For the text-containing cell, return its midpoint in [x, y] coordinate format. 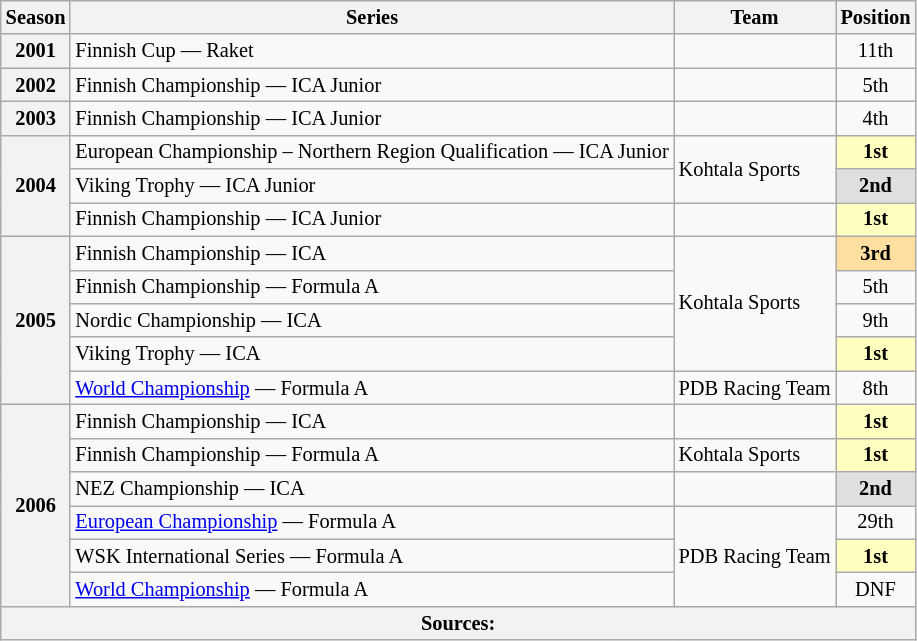
3rd [876, 253]
4th [876, 118]
Finnish Cup — Raket [372, 51]
11th [876, 51]
Team [755, 17]
Series [372, 17]
2004 [36, 186]
Viking Trophy — ICA Junior [372, 186]
European Championship — Formula A [372, 522]
DNF [876, 589]
NEZ Championship — ICA [372, 489]
29th [876, 522]
Season [36, 17]
2006 [36, 505]
9th [876, 320]
European Championship – Northern Region Qualification — ICA Junior [372, 152]
WSK International Series — Formula A [372, 556]
Viking Trophy — ICA [372, 354]
8th [876, 388]
Nordic Championship — ICA [372, 320]
2002 [36, 85]
Position [876, 17]
2001 [36, 51]
2003 [36, 118]
2005 [36, 320]
Sources: [458, 623]
